For the text-containing cell, return its midpoint in (x, y) coordinate format. 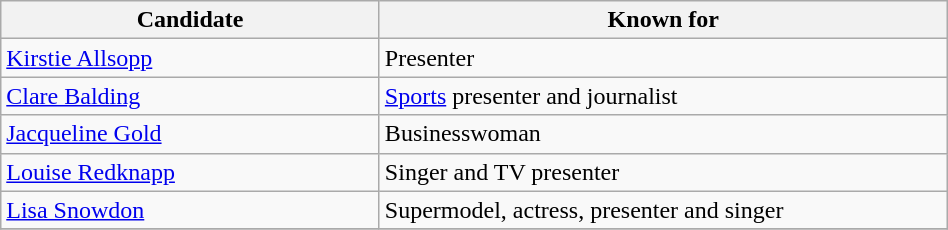
Sports presenter and journalist (663, 96)
Clare Balding (190, 96)
Known for (663, 20)
Louise Redknapp (190, 172)
Singer and TV presenter (663, 172)
Lisa Snowdon (190, 210)
Presenter (663, 58)
Kirstie Allsopp (190, 58)
Supermodel, actress, presenter and singer (663, 210)
Candidate (190, 20)
Businesswoman (663, 134)
Jacqueline Gold (190, 134)
